Return (X, Y) of the center of cell containing provided text 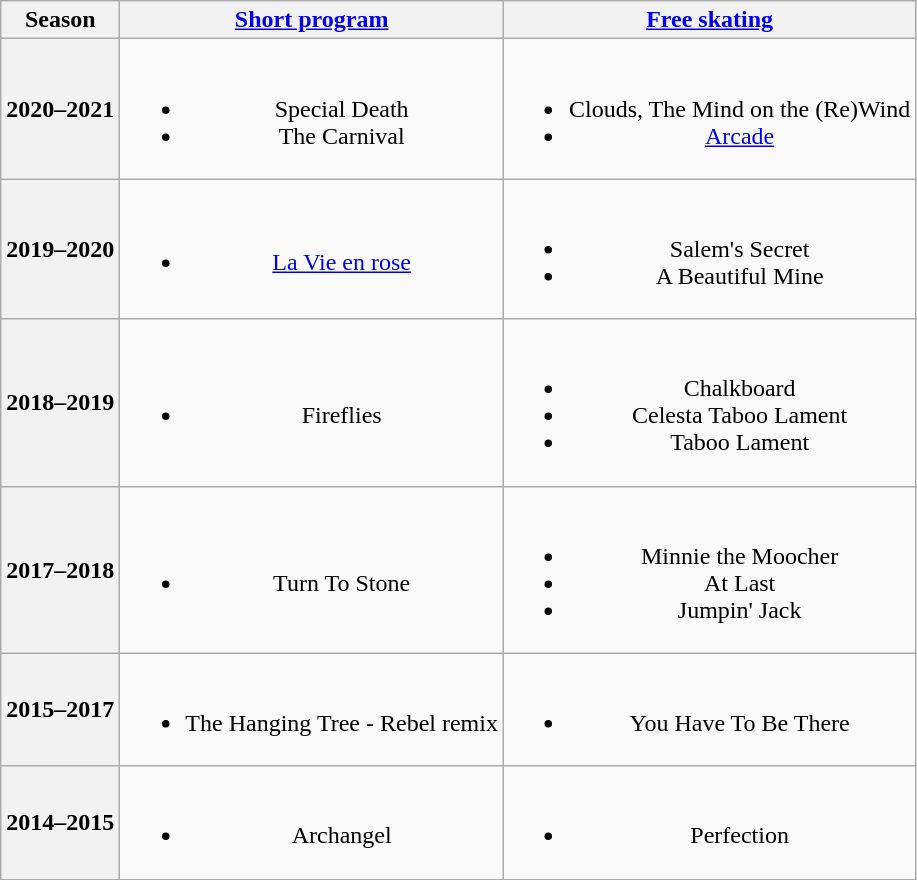
2018–2019 (60, 402)
The Hanging Tree - Rebel remix (312, 710)
Minnie the Moocher At Last Jumpin' Jack (709, 570)
2017–2018 (60, 570)
Perfection (709, 822)
2020–2021 (60, 109)
Short program (312, 20)
Turn To Stone (312, 570)
Free skating (709, 20)
Salem's Secret A Beautiful Mine (709, 249)
2014–2015 (60, 822)
Season (60, 20)
ChalkboardCelesta Taboo Lament Taboo Lament (709, 402)
Special Death The Carnival (312, 109)
Clouds, The Mind on the (Re)Wind Arcade (709, 109)
Archangel (312, 822)
You Have To Be There (709, 710)
2019–2020 (60, 249)
Fireflies (312, 402)
La Vie en rose (312, 249)
2015–2017 (60, 710)
